Scan for the cell matching the given text and deliver its (X, Y) coordinate at center. 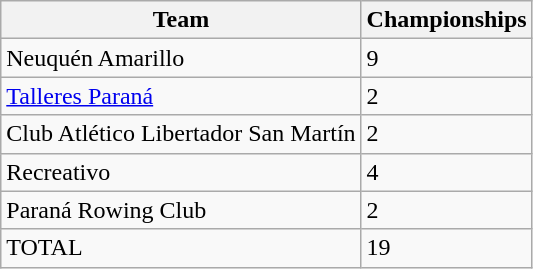
Team (181, 20)
Recreativo (181, 172)
Paraná Rowing Club (181, 210)
Neuquén Amarillo (181, 58)
Championships (446, 20)
19 (446, 248)
Club Atlético Libertador San Martín (181, 134)
Talleres Paraná (181, 96)
TOTAL (181, 248)
4 (446, 172)
9 (446, 58)
